Identify which cell holds the provided text, then report its (x, y) central coordinate. 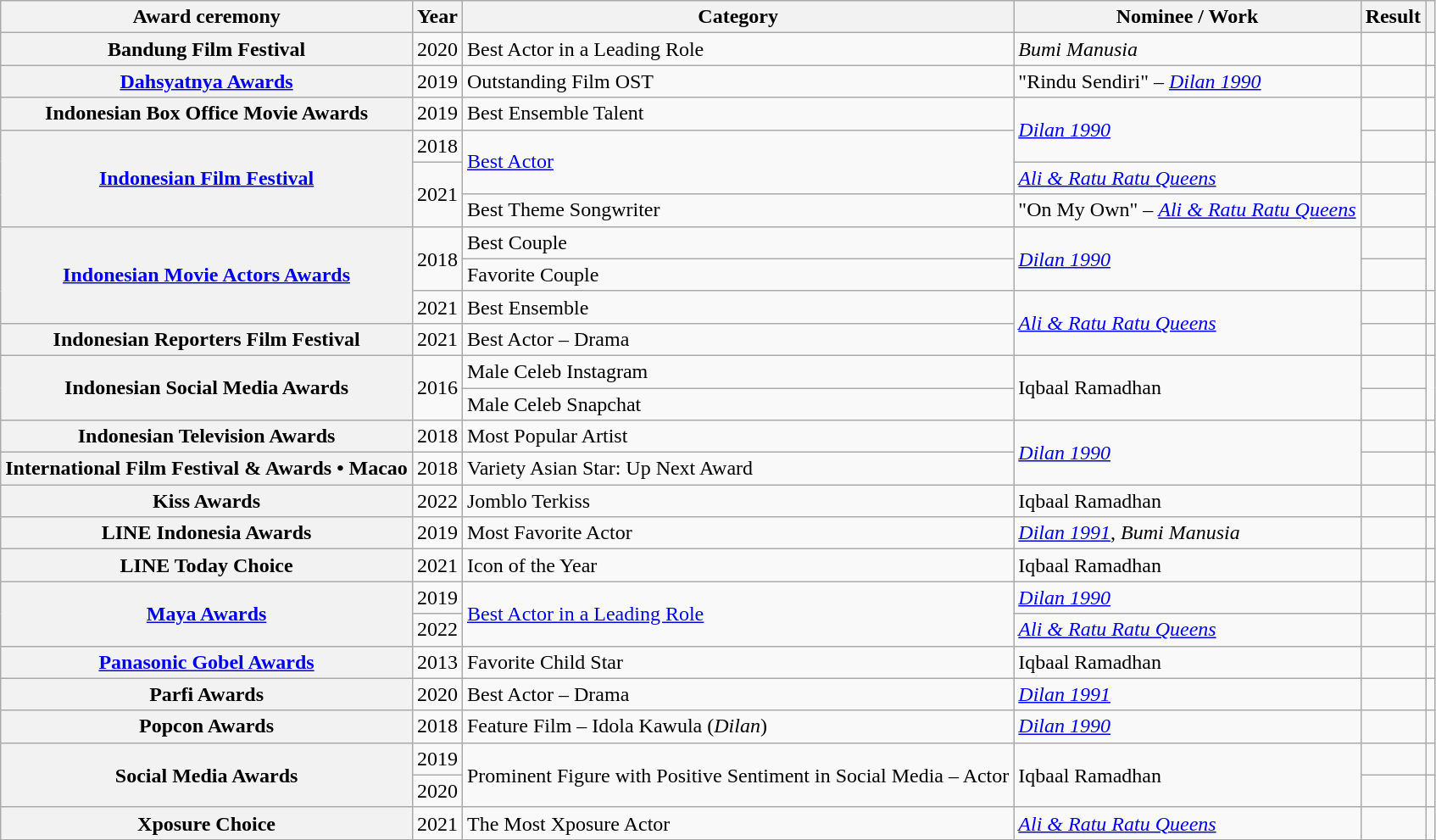
Kiss Awards (207, 501)
Year (437, 17)
Dilan 1991 (1187, 694)
Favorite Couple (737, 275)
Indonesian Movie Actors Awards (207, 275)
Best Ensemble (737, 307)
Best Actor (737, 162)
Outstanding Film OST (737, 81)
Variety Asian Star: Up Next Award (737, 469)
Xposure Choice (207, 823)
Male Celeb Snapchat (737, 404)
LINE Indonesia Awards (207, 533)
Best Ensemble Talent (737, 114)
Category (737, 17)
LINE Today Choice (207, 565)
Most Popular Artist (737, 437)
Social Media Awards (207, 775)
Dahsyatnya Awards (207, 81)
Indonesian Box Office Movie Awards (207, 114)
Nominee / Work (1187, 17)
Jomblo Terkiss (737, 501)
Bumi Manusia (1187, 49)
Result (1393, 17)
Most Favorite Actor (737, 533)
International Film Festival & Awards • Macao (207, 469)
Popcon Awards (207, 726)
Favorite Child Star (737, 662)
The Most Xposure Actor (737, 823)
Maya Awards (207, 614)
Prominent Figure with Positive Sentiment in Social Media – Actor (737, 775)
Indonesian Film Festival (207, 178)
Feature Film – Idola Kawula (Dilan) (737, 726)
Indonesian Reporters Film Festival (207, 339)
"Rindu Sendiri" – Dilan 1990 (1187, 81)
Award ceremony (207, 17)
Indonesian Television Awards (207, 437)
Panasonic Gobel Awards (207, 662)
Best Theme Songwriter (737, 210)
2013 (437, 662)
Parfi Awards (207, 694)
"On My Own" – Ali & Ratu Ratu Queens (1187, 210)
Dilan 1991, Bumi Manusia (1187, 533)
Icon of the Year (737, 565)
Indonesian Social Media Awards (207, 387)
Bandung Film Festival (207, 49)
2016 (437, 387)
Male Celeb Instagram (737, 371)
Best Couple (737, 242)
